Capture the cell that displays the provided text and extract its (x, y) central coordinate. 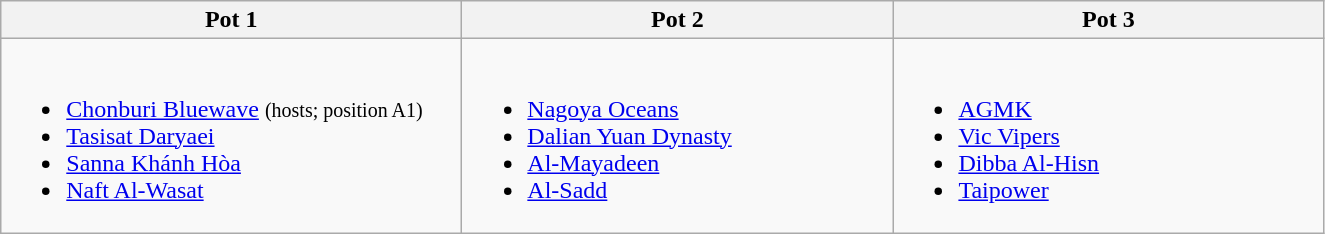
Pot 2 (678, 20)
Chonburi Bluewave (hosts; position A1) Tasisat Daryaei Sanna Khánh Hòa Naft Al-Wasat (232, 136)
Nagoya Oceans Dalian Yuan Dynasty Al-Mayadeen Al-Sadd (678, 136)
AGMK Vic Vipers Dibba Al-Hisn Taipower (1108, 136)
Pot 3 (1108, 20)
Pot 1 (232, 20)
